Determine the (x, y) coordinate at the center of the cell enclosing the given text.  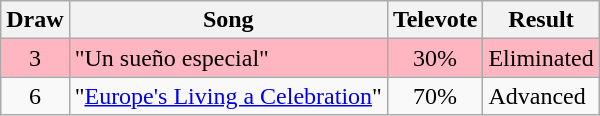
Draw (35, 20)
3 (35, 58)
Result (541, 20)
Televote (434, 20)
6 (35, 96)
70% (434, 96)
"Europe's Living a Celebration" (228, 96)
Song (228, 20)
Advanced (541, 96)
"Un sueño especial" (228, 58)
30% (434, 58)
Eliminated (541, 58)
